Find where the given text appears and provide that cell's center as [X, Y] coordinate. 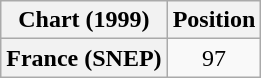
Chart (1999) [84, 20]
Position [214, 20]
France (SNEP) [84, 58]
97 [214, 58]
